Return the [X, Y] coordinate for the center point of the cell that contains the specified text.  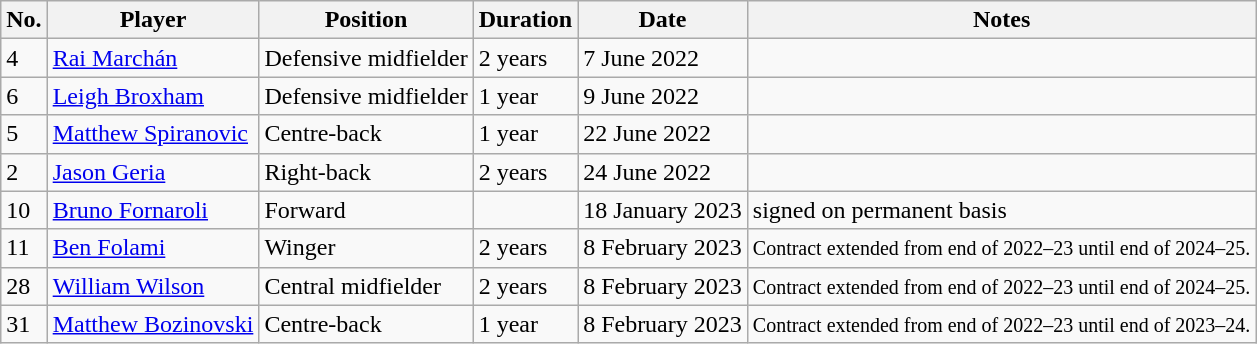
22 June 2022 [663, 134]
Ben Folami [153, 248]
24 June 2022 [663, 172]
9 June 2022 [663, 96]
4 [24, 58]
Duration [525, 20]
2 [24, 172]
Matthew Spiranovic [153, 134]
Bruno Fornaroli [153, 210]
Position [366, 20]
No. [24, 20]
Date [663, 20]
31 [24, 324]
Jason Geria [153, 172]
6 [24, 96]
18 January 2023 [663, 210]
Central midfielder [366, 286]
Rai Marchán [153, 58]
7 June 2022 [663, 58]
William Wilson [153, 286]
Contract extended from end of 2022–23 until end of 2023–24. [1002, 324]
Notes [1002, 20]
signed on permanent basis [1002, 210]
Matthew Bozinovski [153, 324]
28 [24, 286]
Forward [366, 210]
10 [24, 210]
5 [24, 134]
11 [24, 248]
Right-back [366, 172]
Player [153, 20]
Leigh Broxham [153, 96]
Winger [366, 248]
